Output the [x, y] coordinate of the center of the cell containing the given text.  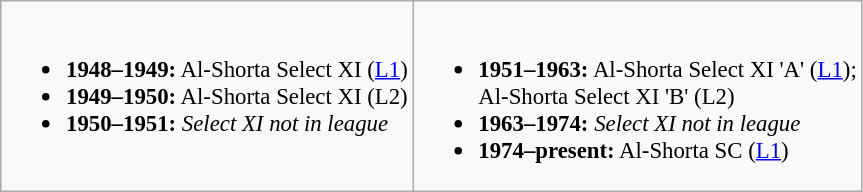
1951–1963: Al-Shorta Select XI 'A' (L1);Al-Shorta Select XI 'B' (L2)1963–1974: Select XI not in league1974–present: Al-Shorta SC (L1) [638, 96]
1948–1949: Al-Shorta Select XI (L1)1949–1950: Al-Shorta Select XI (L2)1950–1951: Select XI not in league [207, 96]
